Capture the cell that displays the provided text and extract its [X, Y] central coordinate. 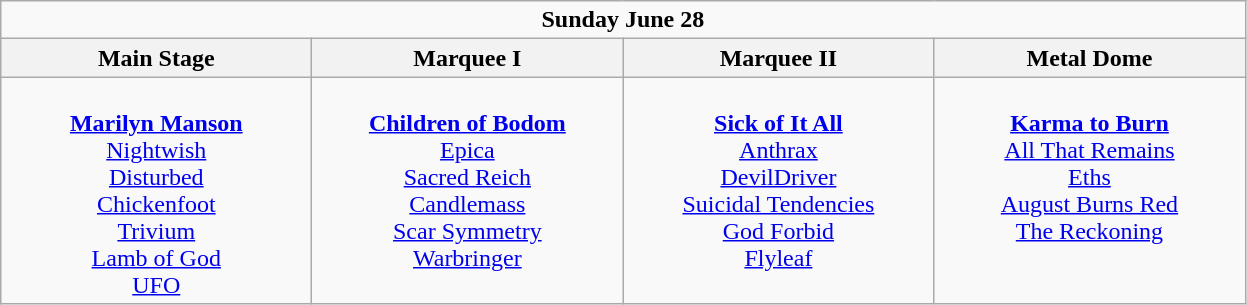
Karma to Burn All That Remains Eths August Burns Red The Reckoning [1090, 190]
Marquee I [468, 58]
Marquee II [778, 58]
Sunday June 28 [623, 20]
Children of Bodom Epica Sacred Reich Candlemass Scar Symmetry Warbringer [468, 190]
Sick of It All Anthrax DevilDriver Suicidal Tendencies God Forbid Flyleaf [778, 190]
Metal Dome [1090, 58]
Marilyn Manson Nightwish Disturbed Chickenfoot Trivium Lamb of God UFO [156, 190]
Main Stage [156, 58]
